Find where the given text appears and provide that cell's center as [x, y] coordinate. 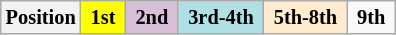
1st [104, 17]
Position [41, 17]
5th-8th [306, 17]
2nd [152, 17]
3rd-4th [221, 17]
9th [371, 17]
